Extract the (x, y) coordinate from the center of the cell holding the provided text.  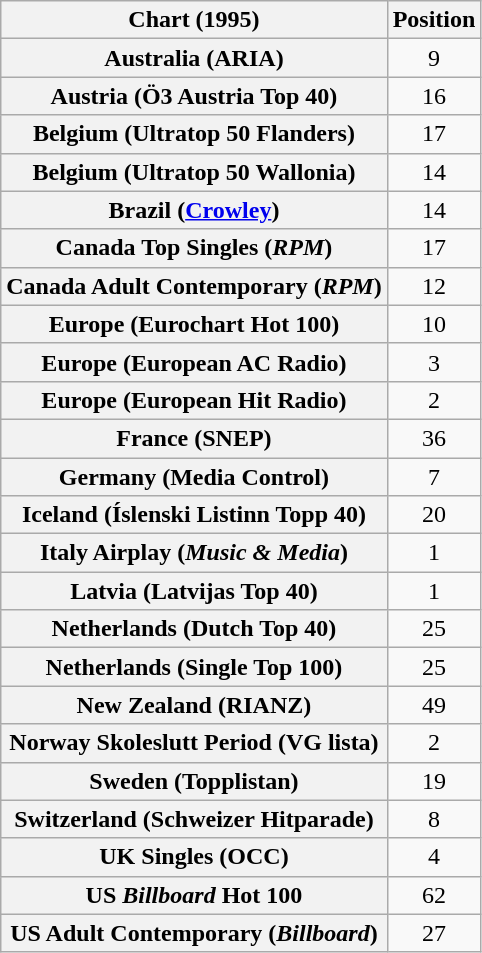
Iceland (Íslenski Listinn Topp 40) (194, 515)
Latvia (Latvijas Top 40) (194, 591)
Germany (Media Control) (194, 477)
12 (434, 286)
Europe (European Hit Radio) (194, 400)
9 (434, 58)
49 (434, 705)
62 (434, 895)
Belgium (Ultratop 50 Wallonia) (194, 172)
Belgium (Ultratop 50 Flanders) (194, 134)
Italy Airplay (Music & Media) (194, 553)
Sweden (Topplistan) (194, 781)
Austria (Ö3 Austria Top 40) (194, 96)
16 (434, 96)
10 (434, 324)
UK Singles (OCC) (194, 857)
Netherlands (Single Top 100) (194, 667)
Position (434, 20)
36 (434, 438)
3 (434, 362)
8 (434, 819)
Brazil (Crowley) (194, 210)
Europe (Eurochart Hot 100) (194, 324)
7 (434, 477)
20 (434, 515)
Switzerland (Schweizer Hitparade) (194, 819)
New Zealand (RIANZ) (194, 705)
France (SNEP) (194, 438)
Netherlands (Dutch Top 40) (194, 629)
Chart (1995) (194, 20)
4 (434, 857)
27 (434, 933)
19 (434, 781)
Australia (ARIA) (194, 58)
US Adult Contemporary (Billboard) (194, 933)
Norway Skoleslutt Period (VG lista) (194, 743)
Europe (European AC Radio) (194, 362)
Canada Adult Contemporary (RPM) (194, 286)
Canada Top Singles (RPM) (194, 248)
US Billboard Hot 100 (194, 895)
